Capture the cell that displays the provided text and extract its (X, Y) central coordinate. 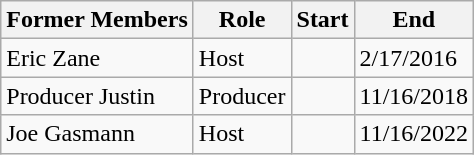
Former Members (98, 20)
11/16/2018 (414, 96)
Start (322, 20)
Role (242, 20)
2/17/2016 (414, 58)
11/16/2022 (414, 134)
Eric Zane (98, 58)
Joe Gasmann (98, 134)
Producer Justin (98, 96)
End (414, 20)
Producer (242, 96)
